Extract the [x, y] coordinate from the center of the cell holding the provided text.  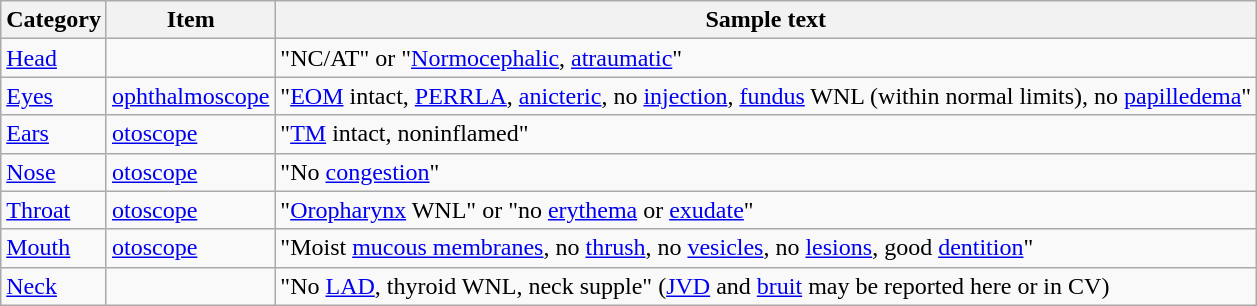
Neck [54, 286]
Throat [54, 210]
Eyes [54, 96]
"NC/AT" or "Normocephalic, atraumatic" [766, 58]
Head [54, 58]
Sample text [766, 20]
"Oropharynx WNL" or "no erythema or exudate" [766, 210]
"No congestion" [766, 172]
Mouth [54, 248]
"No LAD, thyroid WNL, neck supple" (JVD and bruit may be reported here or in CV) [766, 286]
Ears [54, 134]
ophthalmoscope [190, 96]
Nose [54, 172]
Category [54, 20]
Item [190, 20]
"Moist mucous membranes, no thrush, no vesicles, no lesions, good dentition" [766, 248]
"TM intact, noninflamed" [766, 134]
"EOM intact, PERRLA, anicteric, no injection, fundus WNL (within normal limits), no papilledema" [766, 96]
